Output the (x, y) coordinate of the center of the cell containing the given text.  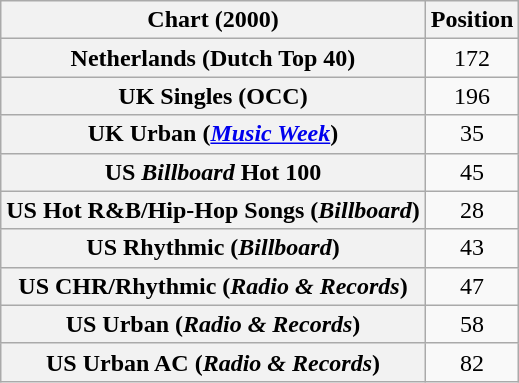
58 (472, 324)
UK Singles (OCC) (213, 96)
US Urban (Radio & Records) (213, 324)
45 (472, 172)
UK Urban (Music Week) (213, 134)
Chart (2000) (213, 20)
47 (472, 286)
Netherlands (Dutch Top 40) (213, 58)
US Billboard Hot 100 (213, 172)
43 (472, 248)
Position (472, 20)
US CHR/Rhythmic (Radio & Records) (213, 286)
82 (472, 362)
US Rhythmic (Billboard) (213, 248)
28 (472, 210)
172 (472, 58)
196 (472, 96)
35 (472, 134)
US Urban AC (Radio & Records) (213, 362)
US Hot R&B/Hip-Hop Songs (Billboard) (213, 210)
